Output the (x, y) coordinate of the center of the cell containing the given text.  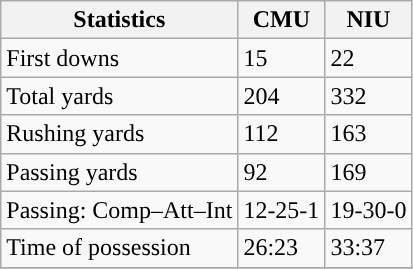
163 (368, 134)
204 (282, 96)
CMU (282, 20)
NIU (368, 20)
12-25-1 (282, 210)
Total yards (120, 96)
Passing: Comp–Att–Int (120, 210)
26:23 (282, 248)
92 (282, 172)
15 (282, 58)
22 (368, 58)
169 (368, 172)
Passing yards (120, 172)
332 (368, 96)
Time of possession (120, 248)
Statistics (120, 20)
19-30-0 (368, 210)
33:37 (368, 248)
Rushing yards (120, 134)
112 (282, 134)
First downs (120, 58)
